Capture the cell that displays the provided text and extract its [x, y] central coordinate. 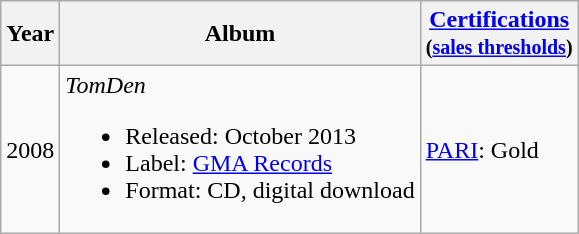
2008 [30, 150]
Certifications(sales thresholds) [499, 34]
Year [30, 34]
Album [240, 34]
PARI: Gold [499, 150]
TomDenReleased: October 2013Label: GMA RecordsFormat: CD, digital download [240, 150]
